Detect which cell encompasses the target text, then output its (x, y) center coordinate. 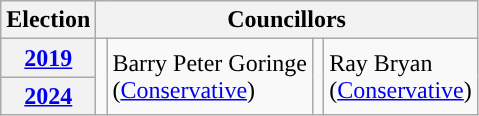
Election (48, 20)
2024 (48, 96)
Councillors (286, 20)
Ray Bryan(Conservative) (401, 77)
2019 (48, 58)
Barry Peter Goringe(Conservative) (210, 77)
